Extract the (x, y) coordinate from the center of the cell holding the provided text.  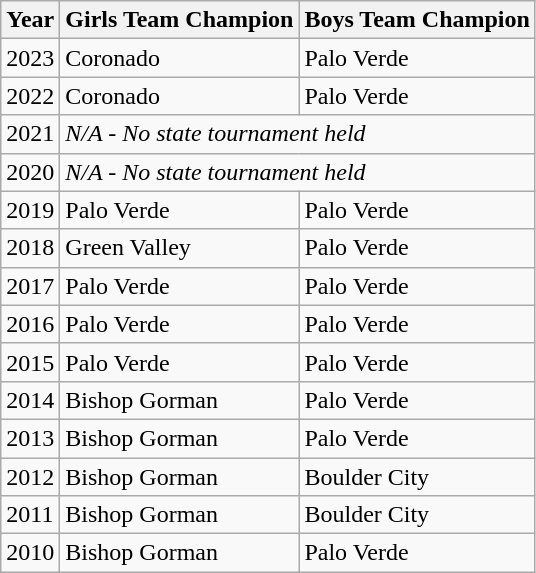
2015 (30, 362)
Green Valley (180, 248)
2021 (30, 134)
2019 (30, 210)
2011 (30, 515)
Girls Team Champion (180, 20)
2010 (30, 553)
2012 (30, 477)
2016 (30, 324)
2023 (30, 58)
2014 (30, 400)
2017 (30, 286)
Boys Team Champion (417, 20)
2020 (30, 172)
2013 (30, 438)
Year (30, 20)
2018 (30, 248)
2022 (30, 96)
